Pinpoint the cell where the given text exists, returning its (X, Y) midpoint coordinate. 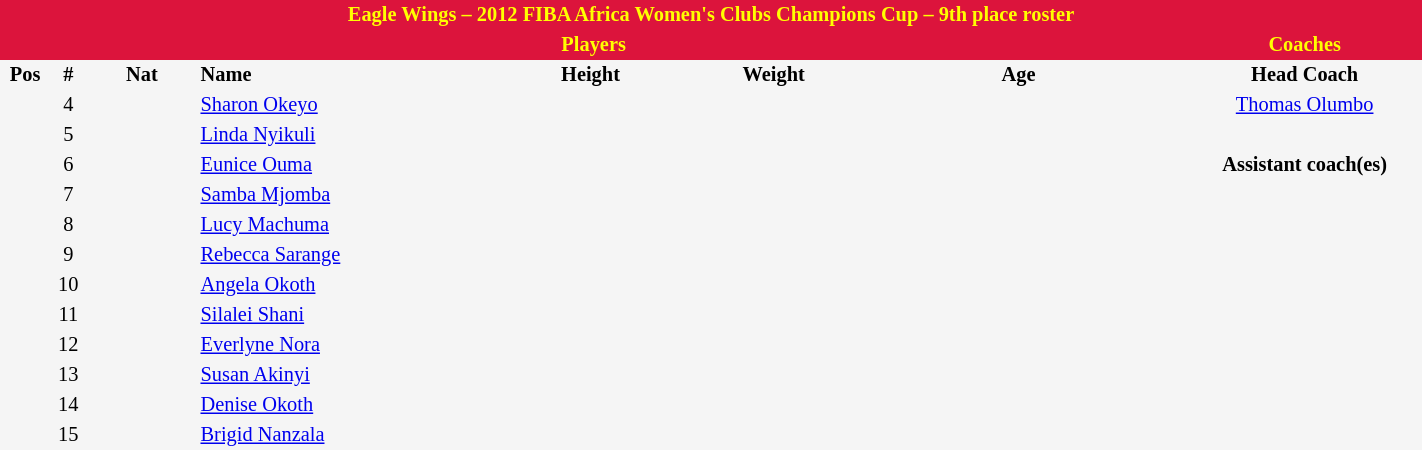
Linda Nyikuli (340, 135)
Lucy Machuma (340, 225)
Susan Akinyi (340, 375)
Thomas Olumbo (1304, 105)
Weight (774, 75)
Assistant coach(es) (1304, 165)
Name (340, 75)
10 (68, 285)
Coaches (1304, 45)
Eunice Ouma (340, 165)
13 (68, 375)
4 (68, 105)
6 (68, 165)
5 (68, 135)
Height (591, 75)
Head Coach (1304, 75)
Silalei Shani (340, 315)
Everlyne Nora (340, 345)
Angela Okoth (340, 285)
Eagle Wings – 2012 FIBA Africa Women's Clubs Champions Cup – 9th place roster (711, 15)
8 (68, 225)
Age (1019, 75)
Rebecca Sarange (340, 255)
Samba Mjomba (340, 195)
Sharon Okeyo (340, 105)
Brigid Nanzala (340, 435)
# (68, 75)
Denise Okoth (340, 405)
9 (68, 255)
11 (68, 315)
Pos (25, 75)
12 (68, 345)
14 (68, 405)
Nat (142, 75)
7 (68, 195)
15 (68, 435)
Players (594, 45)
